Provide the (x, y) coordinate of the cell's center where the given text is located.  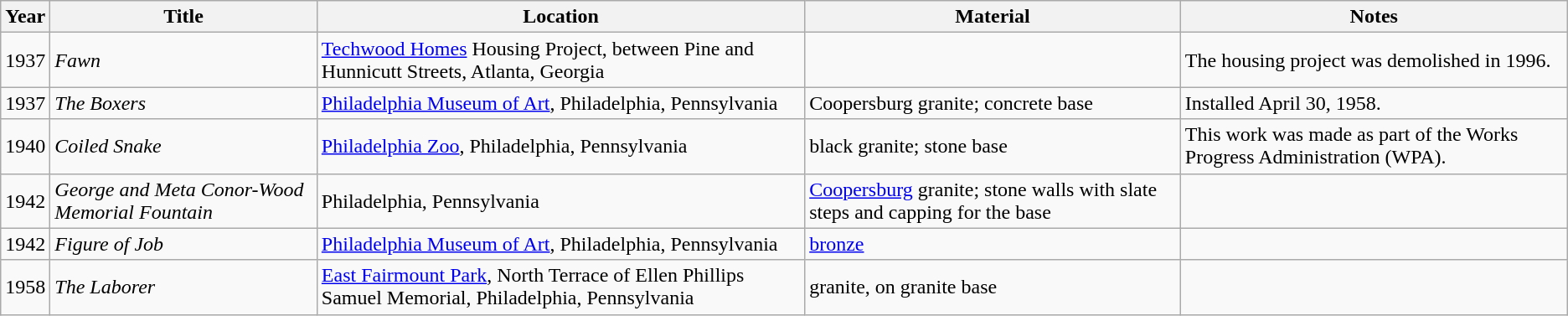
bronze (993, 244)
1958 (25, 287)
granite, on granite base (993, 287)
George and Meta Conor-Wood Memorial Fountain (184, 201)
The Boxers (184, 103)
Philadelphia Zoo, Philadelphia, Pennsylvania (560, 146)
Notes (1374, 17)
Techwood Homes Housing Project, between Pine and Hunnicutt Streets, Atlanta, Georgia (560, 60)
Coopersburg granite; stone walls with slate steps and capping for the base (993, 201)
Material (993, 17)
Coopersburg granite; concrete base (993, 103)
This work was made as part of the Works Progress Administration (WPA). (1374, 146)
Fawn (184, 60)
Philadelphia, Pennsylvania (560, 201)
Year (25, 17)
1940 (25, 146)
Coiled Snake (184, 146)
Location (560, 17)
The Laborer (184, 287)
The housing project was demolished in 1996. (1374, 60)
East Fairmount Park, North Terrace of Ellen Phillips Samuel Memorial, Philadelphia, Pennsylvania (560, 287)
Figure of Job (184, 244)
Installed April 30, 1958. (1374, 103)
black granite; stone base (993, 146)
Title (184, 17)
